Detect which cell encompasses the target text, then output its (X, Y) center coordinate. 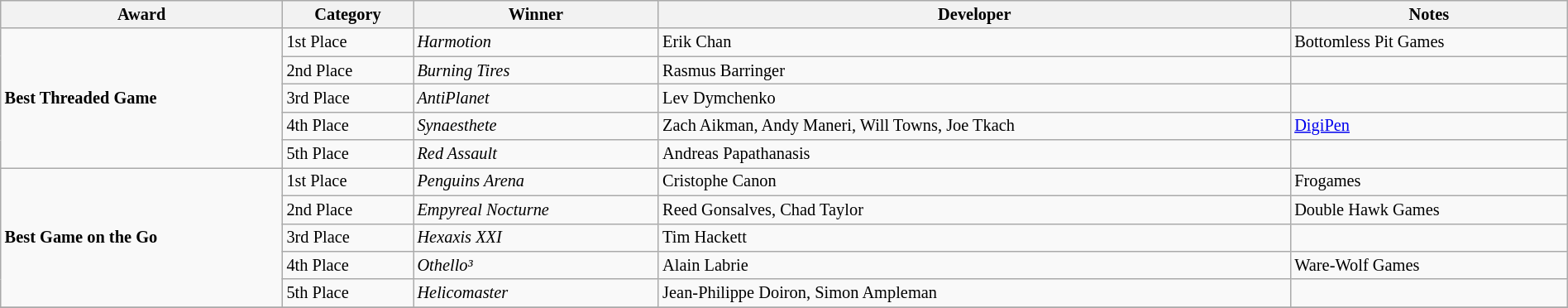
Helicomaster (536, 293)
Frogames (1429, 181)
Notes (1429, 14)
Cristophe Canon (974, 181)
Best Threaded Game (142, 98)
Burning Tires (536, 70)
Lev Dymchenko (974, 98)
Synaesthete (536, 126)
Othello³ (536, 265)
Winner (536, 14)
Andreas Papathanasis (974, 154)
Jean-Philippe Doiron, Simon Ampleman (974, 293)
Empyreal Nocturne (536, 209)
Double Hawk Games (1429, 209)
Red Assault (536, 154)
Reed Gonsalves, Chad Taylor (974, 209)
Harmotion (536, 42)
Rasmus Barringer (974, 70)
Hexaxis XXI (536, 238)
Zach Aikman, Andy Maneri, Will Towns, Joe Tkach (974, 126)
Developer (974, 14)
Category (348, 14)
Ware-Wolf Games (1429, 265)
Best Game on the Go (142, 237)
Award (142, 14)
Tim Hackett (974, 238)
Erik Chan (974, 42)
Alain Labrie (974, 265)
DigiPen (1429, 126)
Penguins Arena (536, 181)
Bottomless Pit Games (1429, 42)
AntiPlanet (536, 98)
